Capture the cell that displays the provided text and extract its (x, y) central coordinate. 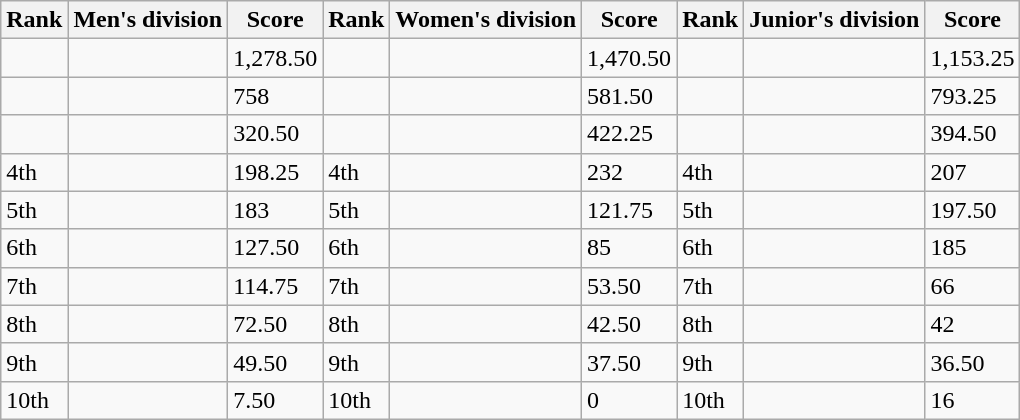
16 (972, 400)
198.25 (276, 172)
422.25 (630, 134)
127.50 (276, 248)
66 (972, 286)
1,278.50 (276, 58)
197.50 (972, 210)
42.50 (630, 324)
0 (630, 400)
758 (276, 96)
185 (972, 248)
793.25 (972, 96)
42 (972, 324)
320.50 (276, 134)
53.50 (630, 286)
Junior's division (834, 20)
Women's division (486, 20)
394.50 (972, 134)
49.50 (276, 362)
37.50 (630, 362)
Men's division (148, 20)
114.75 (276, 286)
72.50 (276, 324)
36.50 (972, 362)
183 (276, 210)
121.75 (630, 210)
207 (972, 172)
1,470.50 (630, 58)
1,153.25 (972, 58)
7.50 (276, 400)
85 (630, 248)
581.50 (630, 96)
232 (630, 172)
